Extract the [x, y] coordinate from the center of the cell holding the provided text.  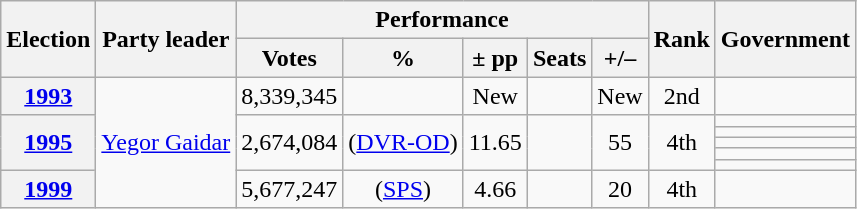
Votes [290, 58]
Rank [682, 39]
11.65 [495, 142]
8,339,345 [290, 96]
2nd [682, 96]
20 [620, 189]
(SPS) [403, 189]
% [403, 58]
2,674,084 [290, 142]
Yegor Gaidar [166, 142]
55 [620, 142]
Party leader [166, 39]
5,677,247 [290, 189]
Election [48, 39]
4.66 [495, 189]
Performance [442, 20]
1993 [48, 96]
Seats [559, 58]
1999 [48, 189]
± pp [495, 58]
+/– [620, 58]
Government [785, 39]
(DVR-OD) [403, 142]
1995 [48, 142]
